For the text-containing cell, return its midpoint in [X, Y] coordinate format. 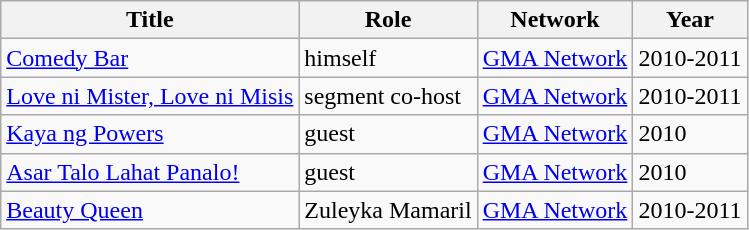
Love ni Mister, Love ni Misis [150, 96]
Network [555, 20]
Asar Talo Lahat Panalo! [150, 172]
Zuleyka Mamaril [388, 210]
Comedy Bar [150, 58]
himself [388, 58]
segment co-host [388, 96]
Beauty Queen [150, 210]
Kaya ng Powers [150, 134]
Title [150, 20]
Year [690, 20]
Role [388, 20]
